Output the [x, y] coordinate of the center of the cell containing the given text.  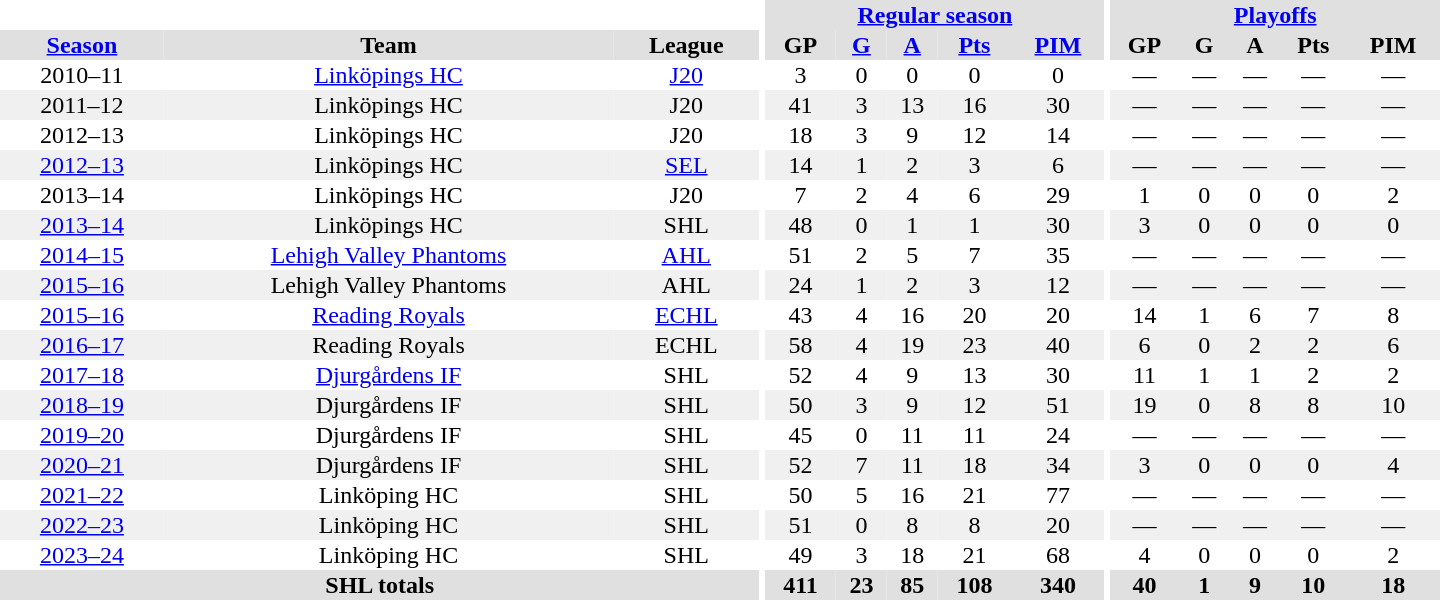
Regular season [935, 15]
48 [800, 225]
Season [82, 45]
108 [974, 585]
35 [1058, 255]
SHL totals [380, 585]
2010–11 [82, 75]
29 [1058, 195]
58 [800, 345]
2023–24 [82, 555]
2021–22 [82, 495]
77 [1058, 495]
411 [800, 585]
2018–19 [82, 405]
340 [1058, 585]
68 [1058, 555]
41 [800, 105]
34 [1058, 465]
43 [800, 315]
League [686, 45]
SEL [686, 165]
Team [388, 45]
2020–21 [82, 465]
2016–17 [82, 345]
2011–12 [82, 105]
2022–23 [82, 525]
2014–15 [82, 255]
85 [912, 585]
2019–20 [82, 435]
45 [800, 435]
Playoffs [1275, 15]
2017–18 [82, 375]
49 [800, 555]
